Capture the cell that displays the provided text and extract its (x, y) central coordinate. 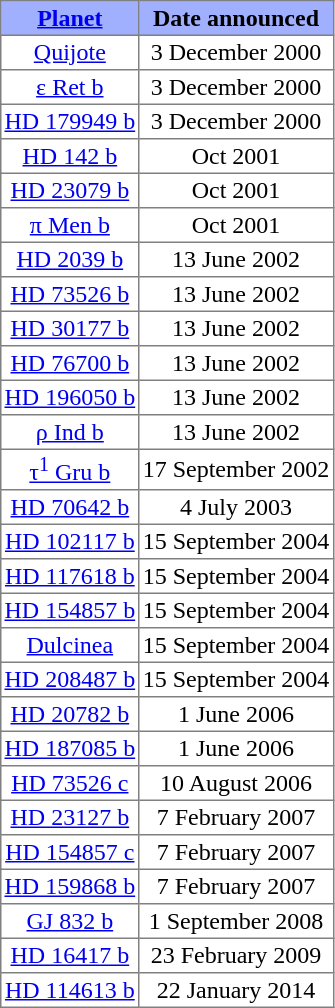
HD 117618 b (70, 576)
HD 196050 b (70, 397)
HD 187085 b (70, 749)
HD 102117 b (70, 542)
Date announced (236, 18)
HD 114613 b (70, 990)
HD 73526 c (70, 783)
π Men b (70, 225)
τ1 Gru b (70, 470)
22 January 2014 (236, 990)
4 July 2003 (236, 507)
23 February 2009 (236, 956)
Planet (70, 18)
1 September 2008 (236, 921)
HD 179949 b (70, 121)
HD 76700 b (70, 363)
ε Ret b (70, 87)
GJ 832 b (70, 921)
ρ Ind b (70, 432)
Dulcinea (70, 645)
HD 154857 c (70, 852)
HD 70642 b (70, 507)
HD 142 b (70, 156)
HD 23127 b (70, 818)
HD 20782 b (70, 714)
HD 16417 b (70, 956)
HD 154857 b (70, 611)
HD 159868 b (70, 887)
HD 73526 b (70, 294)
HD 2039 b (70, 259)
HD 30177 b (70, 328)
Quijote (70, 52)
17 September 2002 (236, 470)
HD 208487 b (70, 680)
HD 23079 b (70, 190)
10 August 2006 (236, 783)
